Extract the (x, y) coordinate from the center of the cell holding the provided text.  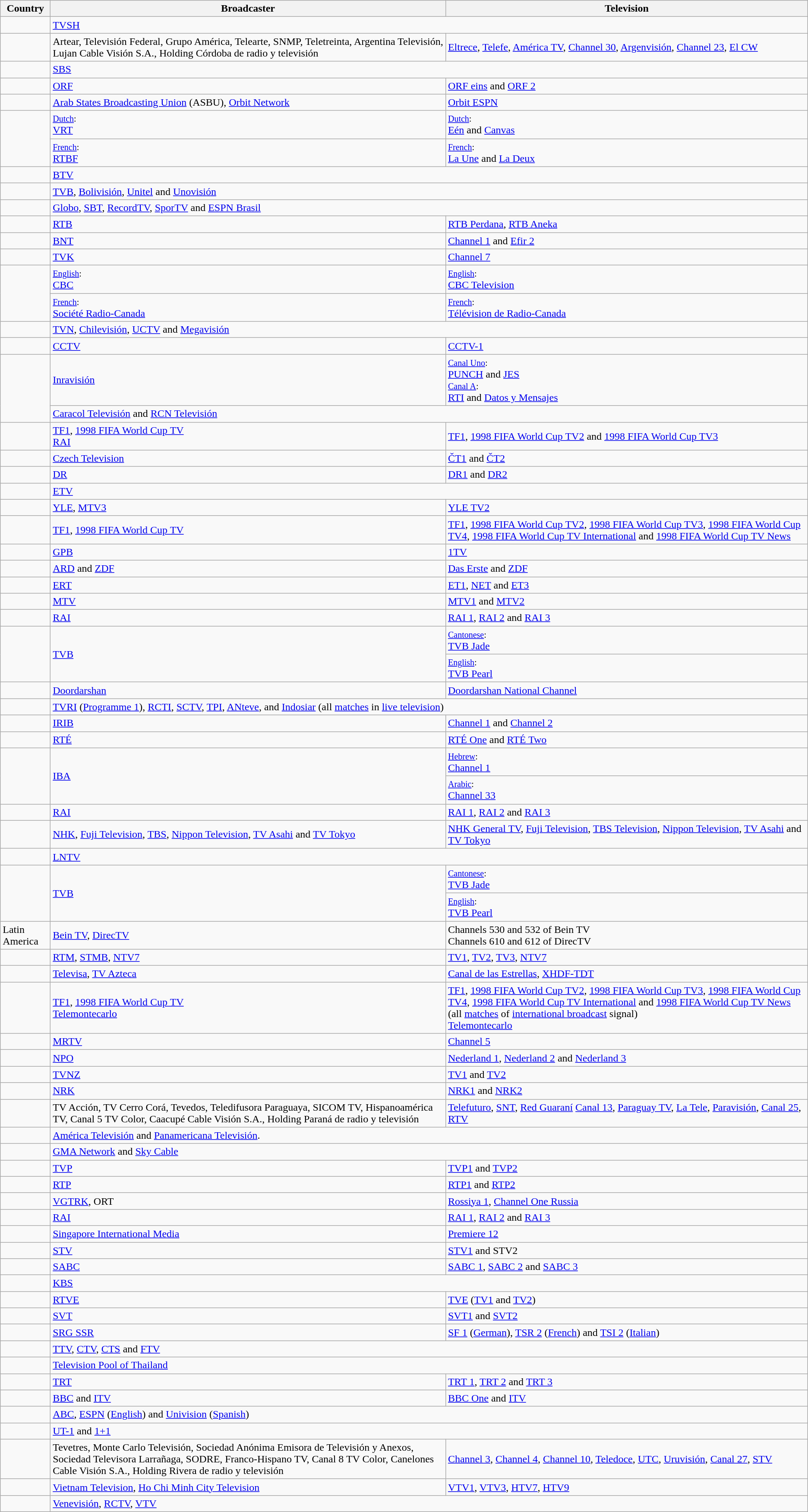
1TV (627, 552)
IBA (248, 776)
Dutch:Eén and Canvas (627, 124)
French:RTBF (248, 153)
LNTV (429, 857)
Channel 5 (627, 1042)
TVNZ (248, 1074)
Broadcaster (248, 9)
BNT (248, 240)
TV1 and TV2 (627, 1074)
Czech Television (248, 458)
Doordarshan National Channel (627, 690)
SVT (248, 1316)
NPO (248, 1058)
YLE TV2 (627, 507)
RTB Perdana, RTB Aneka (627, 224)
French:Société Radio-Canada (248, 307)
DR (248, 475)
BBC One and ITV (627, 1398)
Television Pool of Thailand (429, 1365)
Orbit ESPN (627, 102)
VGTRK, ORT (248, 1201)
YLE, MTV3 (248, 507)
TVK (248, 257)
Das Erste and ZDF (627, 568)
Arab States Broadcasting Union (ASBU), Orbit Network (248, 102)
RTP1 and RTP2 (627, 1184)
VTV1, VTV3, HTV7, HTV9 (627, 1487)
RTVE (248, 1300)
SF 1 (German), TSR 2 (French) and TSI 2 (Italian) (627, 1332)
GMA Network and Sky Cable (429, 1152)
ABC, ESPN (English) and Univision (Spanish) (429, 1414)
América Televisión and Panamericana Televisión. (429, 1135)
TF1, 1998 FIFA World Cup TV2, 1998 FIFA World Cup TV3, 1998 FIFA World Cup TV4, 1998 FIFA World Cup TV International and 1998 FIFA World Cup TV News (627, 530)
Vietnam Television, Ho Chi Minh City Television (248, 1487)
Telefuturo, SNT, Red Guaraní Canal 13, Paraguay TV, La Tele, Paravisión, Canal 25, RTV (627, 1113)
Dutch:VRT (248, 124)
Eltrece, Telefe, América TV, Channel 30, Argenvisión, Channel 23, El CW (627, 47)
BBC and ITV (248, 1398)
French:Télévision de Radio-Canada (627, 307)
TVB, Bolivisión, Unitel and Unovisión (429, 191)
Channel 3, Channel 4, Channel 10, Teledoce, UTC, Uruvisión, Canal 27, STV (627, 1459)
RTÉ (248, 740)
NHK General TV, Fuji Television, TBS Television, Nippon Television, TV Asahi and TV Tokyo (627, 835)
Arabic:Channel 33 (627, 790)
Latin America (25, 935)
DR1 and DR2 (627, 475)
TF1, 1998 FIFA World Cup TV RAI (248, 436)
MTV1 and MTV2 (627, 602)
ARD and ZDF (248, 568)
English:CBC (248, 280)
TF1, 1998 FIFA World Cup TV Telemontecarlo (248, 1008)
Country (25, 9)
MTV (248, 602)
RTÉ One and RTÉ Two (627, 740)
ERT (248, 585)
Nederland 1, Nederland 2 and Nederland 3 (627, 1058)
KBS (429, 1283)
TRT (248, 1382)
MRTV (248, 1042)
CCTV-1 (627, 346)
ETV (429, 491)
TRT 1, TRT 2 and TRT 3 (627, 1382)
Doordarshan (248, 690)
TVSH (429, 25)
Canal de las Estrellas, XHDF-TDT (627, 974)
ET1, NET and ET3 (627, 585)
ORF eins and ORF 2 (627, 86)
SABC 1, SABC 2 and SABC 3 (627, 1267)
Singapore International Media (248, 1234)
CCTV (248, 346)
Globo, SBT, RecordTV, SporTV and ESPN Brasil (429, 208)
Channel 1 and Efir 2 (627, 240)
TVRI (Programme 1), RCTI, SCTV, TPI, ANteve, and Indosiar (all matches in live television) (429, 707)
TVN, Chilevisión, UCTV and Megavisión (429, 330)
ORF (248, 86)
TV1, TV2, TV3, NTV7 (627, 958)
Caracol Televisión and RCN Televisión (429, 414)
NRK1 and NRK2 (627, 1091)
NRK (248, 1091)
SRG SSR (248, 1332)
English:CBC Television (627, 280)
NHK, Fuji Television, TBS, Nippon Television, TV Asahi and TV Tokyo (248, 835)
SABC (248, 1267)
TVP1 and TVP2 (627, 1168)
IRIB (248, 723)
Televisa, TV Azteca (248, 974)
RTP (248, 1184)
Bein TV, DirecTV (248, 935)
TF1, 1998 FIFA World Cup TV2 and 1998 FIFA World Cup TV3 (627, 436)
Channel 1 and Channel 2 (627, 723)
SVT1 and SVT2 (627, 1316)
Premiere 12 (627, 1234)
SBS (429, 69)
TVE (TV1 and TV2) (627, 1300)
Television (627, 9)
Canal Uno:PUNCH and JESCanal A:RTI and Datos y Mensajes (627, 380)
Rossiya 1, Channel One Russia (627, 1201)
RTM, STMB, NTV7 (248, 958)
UT-1 and 1+1 (429, 1431)
Channel 7 (627, 257)
TVP (248, 1168)
RTB (248, 224)
Venevisión, RCTV, VTV (429, 1503)
BTV (429, 175)
French:La Une and La Deux (627, 153)
Channels 530 and 532 of Bein TVChannels 610 and 612 of DirecTV (627, 935)
STV1 and STV2 (627, 1250)
ČT1 and ČT2 (627, 458)
Inravisión (248, 380)
GPB (248, 552)
STV (248, 1250)
Hebrew:Channel 1 (627, 762)
TTV, CTV, CTS and FTV (429, 1349)
TF1, 1998 FIFA World Cup TV (248, 530)
